Provide the (X, Y) coordinate of the cell's center where the given text is located.  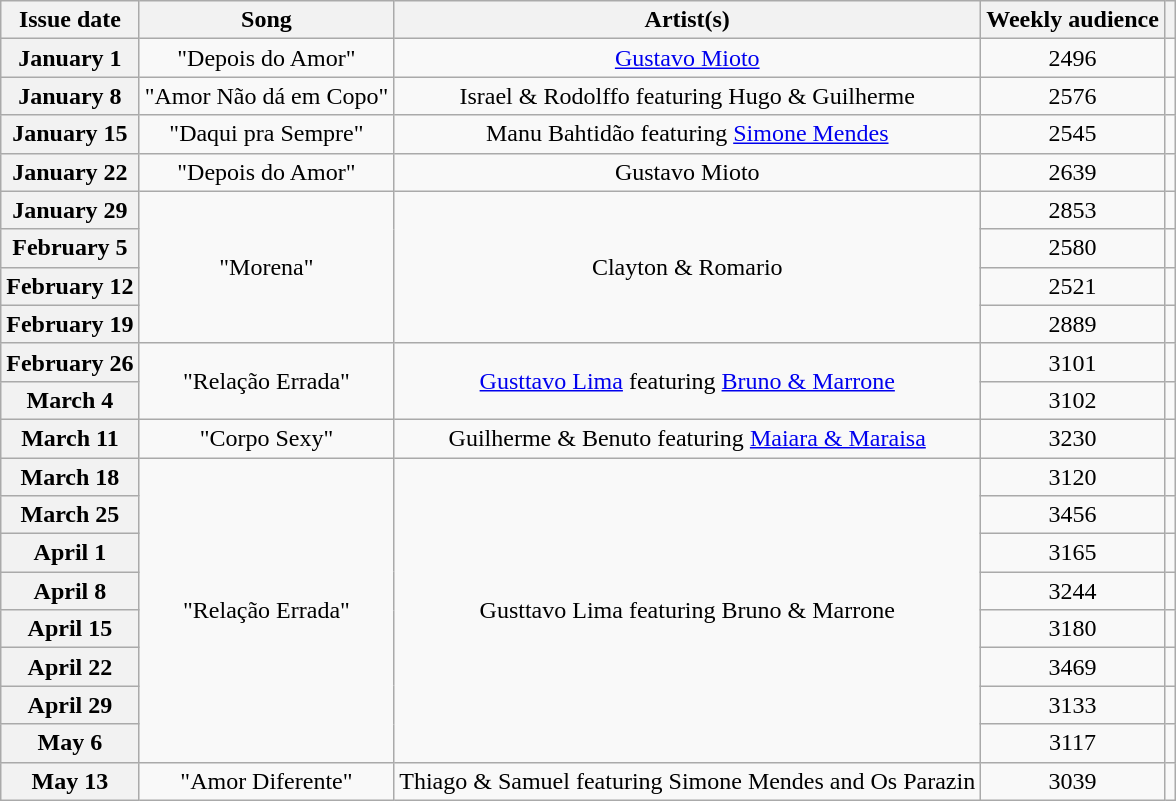
3039 (1073, 781)
"Amor Diferente" (266, 781)
3469 (1073, 667)
3180 (1073, 629)
Artist(s) (688, 20)
March 4 (70, 400)
3120 (1073, 477)
3456 (1073, 515)
Israel & Rodolffo featuring Hugo & Guilherme (688, 96)
3230 (1073, 438)
January 8 (70, 96)
April 15 (70, 629)
March 18 (70, 477)
2639 (1073, 172)
April 1 (70, 553)
"Daqui pra Sempre" (266, 134)
Manu Bahtidão featuring Simone Mendes (688, 134)
April 22 (70, 667)
February 12 (70, 286)
Issue date (70, 20)
January 22 (70, 172)
3117 (1073, 743)
Guilherme & Benuto featuring Maiara & Maraisa (688, 438)
2521 (1073, 286)
2496 (1073, 58)
3101 (1073, 362)
2889 (1073, 324)
May 13 (70, 781)
"Amor Não dá em Copo" (266, 96)
Song (266, 20)
2545 (1073, 134)
February 26 (70, 362)
Thiago & Samuel featuring Simone Mendes and Os Parazin (688, 781)
Clayton & Romario (688, 267)
February 5 (70, 248)
2580 (1073, 248)
April 8 (70, 591)
March 11 (70, 438)
Weekly audience (1073, 20)
3102 (1073, 400)
January 15 (70, 134)
2853 (1073, 210)
March 25 (70, 515)
April 29 (70, 705)
"Morena" (266, 267)
January 29 (70, 210)
"Corpo Sexy" (266, 438)
February 19 (70, 324)
January 1 (70, 58)
3165 (1073, 553)
May 6 (70, 743)
2576 (1073, 96)
3244 (1073, 591)
3133 (1073, 705)
